From the cell containing the given text, extract its center point as [X, Y] coordinate. 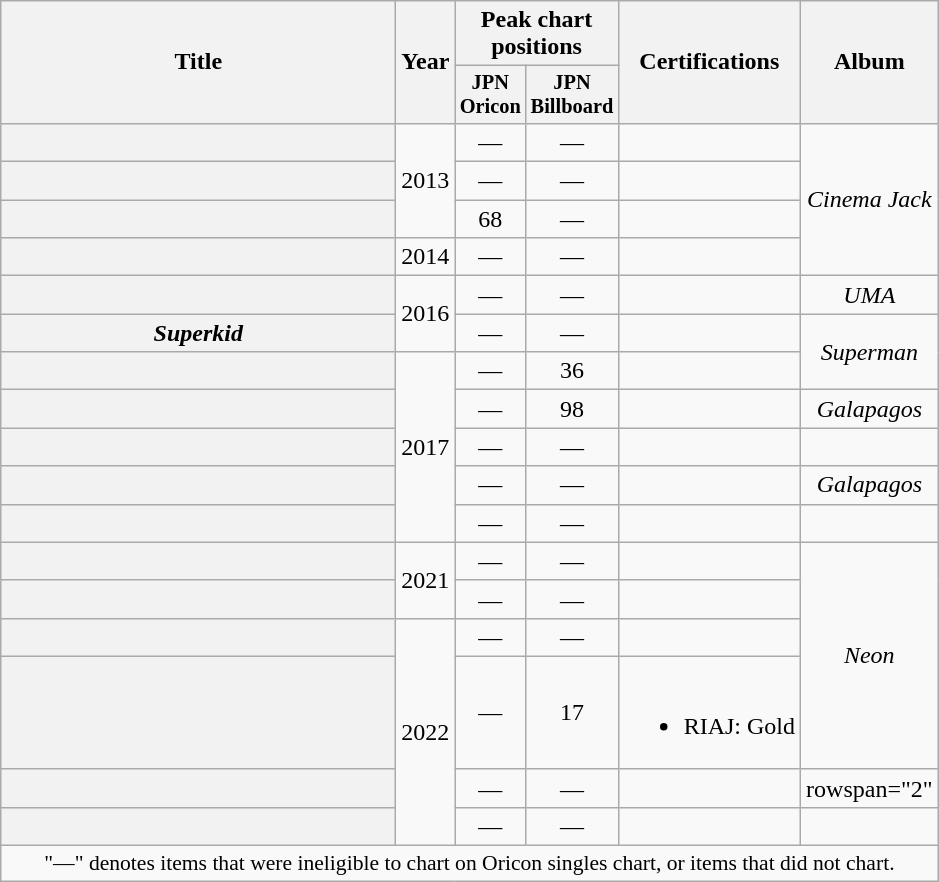
JPNBillboard [572, 95]
36 [572, 371]
RIAJ: Gold [709, 712]
UMA [870, 295]
2022 [426, 732]
Peak chart positions [536, 34]
2017 [426, 447]
Cinema Jack [870, 199]
Superkid [198, 333]
JPNOricon [490, 95]
2021 [426, 580]
2013 [426, 180]
Certifications [709, 62]
Year [426, 62]
rowspan="2" [870, 788]
2016 [426, 314]
98 [572, 409]
2014 [426, 257]
Superman [870, 352]
17 [572, 712]
Title [198, 62]
"—" denotes items that were ineligible to chart on Oricon singles chart, or items that did not chart. [470, 864]
68 [490, 219]
Neon [870, 656]
Album [870, 62]
